Output the [X, Y] coordinate of the center of the cell containing the given text.  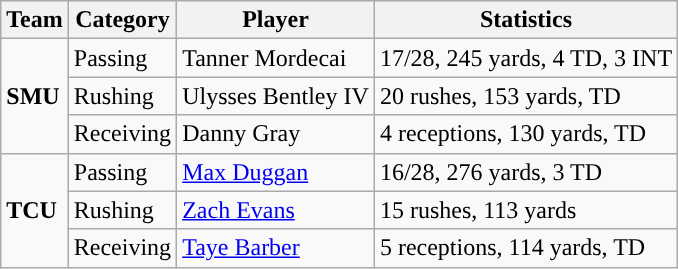
Max Duggan [276, 172]
Statistics [526, 20]
Ulysses Bentley IV [276, 96]
Team [35, 20]
SMU [35, 96]
20 rushes, 153 yards, TD [526, 96]
5 receptions, 114 yards, TD [526, 248]
Danny Gray [276, 134]
16/28, 276 yards, 3 TD [526, 172]
TCU [35, 210]
4 receptions, 130 yards, TD [526, 134]
Category [122, 20]
Player [276, 20]
Zach Evans [276, 210]
Tanner Mordecai [276, 58]
Taye Barber [276, 248]
15 rushes, 113 yards [526, 210]
17/28, 245 yards, 4 TD, 3 INT [526, 58]
